Pinpoint the cell where the given text exists, returning its [X, Y] midpoint coordinate. 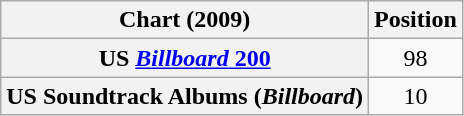
US Soundtrack Albums (Billboard) [185, 96]
Chart (2009) [185, 20]
98 [416, 58]
Position [416, 20]
US Billboard 200 [185, 58]
10 [416, 96]
